Output the (X, Y) coordinate of the center of the cell containing the given text.  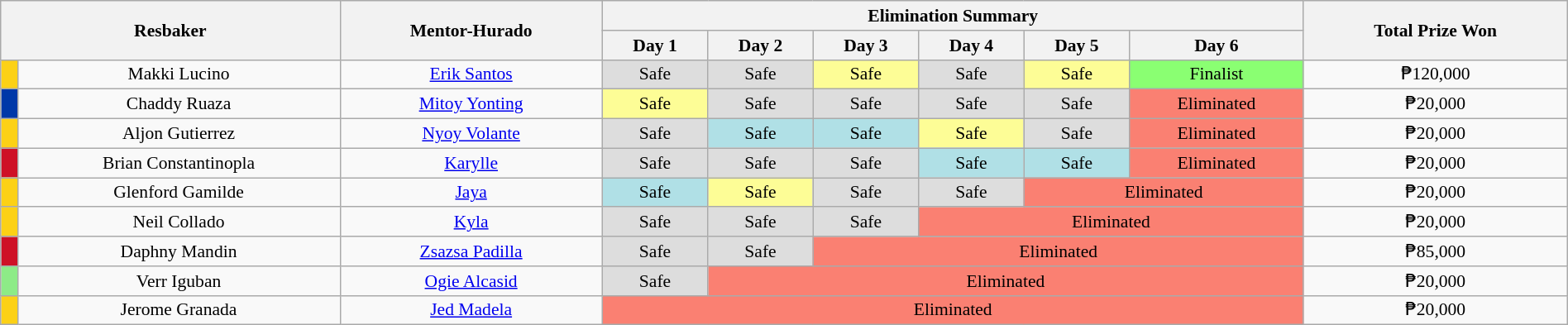
Jerome Granada (179, 310)
Nyoy Volante (471, 134)
Daphny Mandin (179, 251)
Aljon Gutierrez (179, 134)
Zsazsa Padilla (471, 251)
Mitoy Yonting (471, 104)
Karylle (471, 163)
Resbaker (170, 30)
Jed Madela (471, 310)
Finalist (1217, 74)
Ogie Alcasid (471, 281)
Verr Iguban (179, 281)
Day 1 (655, 45)
Glenford Gamilde (179, 193)
₱85,000 (1436, 251)
Elimination Summary (953, 16)
Day 3 (865, 45)
Day 6 (1217, 45)
Day 5 (1077, 45)
Day 4 (971, 45)
Chaddy Ruaza (179, 104)
Total Prize Won (1436, 30)
Day 2 (761, 45)
₱120,000 (1436, 74)
Erik Santos (471, 74)
Mentor-Hurado (471, 30)
Neil Collado (179, 222)
Jaya (471, 193)
Makki Lucino (179, 74)
Kyla (471, 222)
Brian Constantinopla (179, 163)
